Capture the cell that displays the provided text and extract its (X, Y) central coordinate. 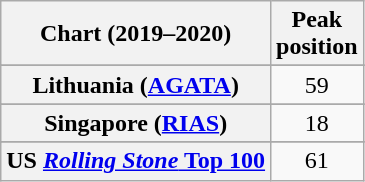
61 (317, 161)
18 (317, 123)
Peakposition (317, 34)
US Rolling Stone Top 100 (136, 161)
59 (317, 85)
Chart (2019–2020) (136, 34)
Singapore (RIAS) (136, 123)
Lithuania (AGATA) (136, 85)
